Extract the [X, Y] coordinate from the center of the cell holding the provided text.  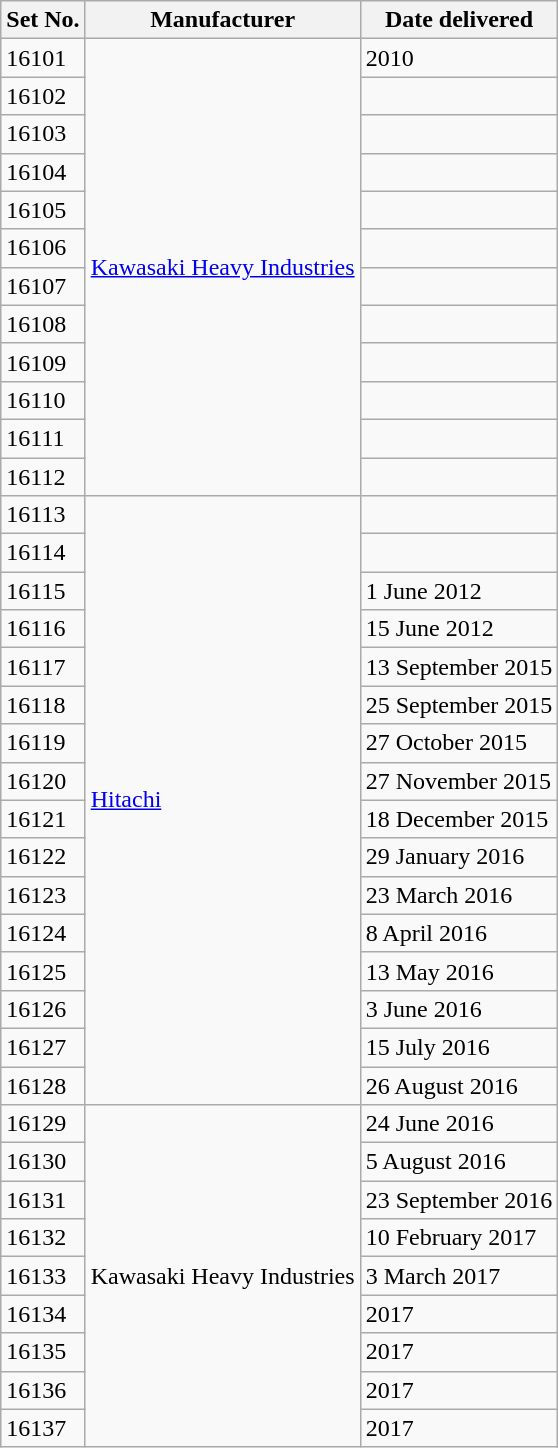
16122 [43, 857]
26 August 2016 [459, 1085]
29 January 2016 [459, 857]
16118 [43, 705]
16128 [43, 1085]
16124 [43, 933]
16103 [43, 134]
16111 [43, 438]
16127 [43, 1047]
24 June 2016 [459, 1124]
Date delivered [459, 20]
23 March 2016 [459, 895]
16107 [43, 286]
16129 [43, 1124]
1 June 2012 [459, 591]
16110 [43, 400]
16115 [43, 591]
10 February 2017 [459, 1238]
16105 [43, 210]
16125 [43, 971]
15 July 2016 [459, 1047]
16134 [43, 1314]
18 December 2015 [459, 819]
16113 [43, 515]
16126 [43, 1009]
16121 [43, 819]
Set No. [43, 20]
13 September 2015 [459, 667]
15 June 2012 [459, 629]
27 November 2015 [459, 781]
16112 [43, 477]
16109 [43, 362]
16104 [43, 172]
16135 [43, 1352]
16133 [43, 1276]
16120 [43, 781]
16131 [43, 1200]
16130 [43, 1162]
16108 [43, 324]
16123 [43, 895]
16117 [43, 667]
16106 [43, 248]
16136 [43, 1390]
Manufacturer [222, 20]
27 October 2015 [459, 743]
3 June 2016 [459, 1009]
16102 [43, 96]
23 September 2016 [459, 1200]
2010 [459, 58]
16137 [43, 1428]
5 August 2016 [459, 1162]
16132 [43, 1238]
13 May 2016 [459, 971]
16119 [43, 743]
25 September 2015 [459, 705]
8 April 2016 [459, 933]
16114 [43, 553]
Hitachi [222, 800]
16116 [43, 629]
16101 [43, 58]
3 March 2017 [459, 1276]
